Search for the cell housing the specified text and yield its (x, y) center coordinate. 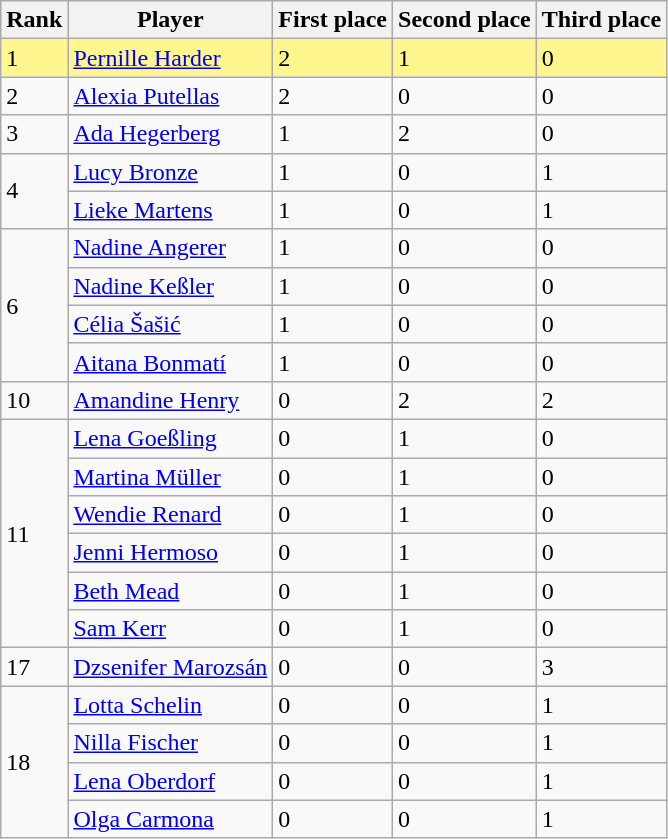
11 (34, 533)
Pernille Harder (170, 58)
Nadine Angerer (170, 248)
Lieke Martens (170, 210)
First place (333, 20)
Nilla Fischer (170, 743)
6 (34, 305)
Ada Hegerberg (170, 134)
Olga Carmona (170, 819)
Jenni Hermoso (170, 553)
Amandine Henry (170, 400)
Nadine Keßler (170, 286)
Alexia Putellas (170, 96)
Dzsenifer Marozsán (170, 667)
Célia Šašić (170, 324)
Second place (465, 20)
Wendie Renard (170, 515)
Third place (601, 20)
18 (34, 762)
Aitana Bonmatí (170, 362)
17 (34, 667)
Sam Kerr (170, 629)
Player (170, 20)
Lotta Schelin (170, 705)
Lena Oberdorf (170, 781)
4 (34, 191)
Martina Müller (170, 477)
Lena Goeßling (170, 438)
10 (34, 400)
Lucy Bronze (170, 172)
Rank (34, 20)
Beth Mead (170, 591)
